Determine the (x, y) coordinate at the center of the cell enclosing the given text.  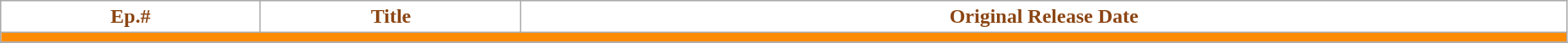
Ep.# (131, 17)
Title (391, 17)
Original Release Date (1044, 17)
